Provide the (x, y) coordinate of the cell's center where the given text is located.  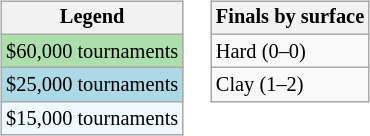
$60,000 tournaments (92, 51)
Legend (92, 18)
Finals by surface (290, 18)
Hard (0–0) (290, 51)
$25,000 tournaments (92, 85)
Clay (1–2) (290, 85)
$15,000 tournaments (92, 119)
